Detect which cell encompasses the target text, then output its (X, Y) center coordinate. 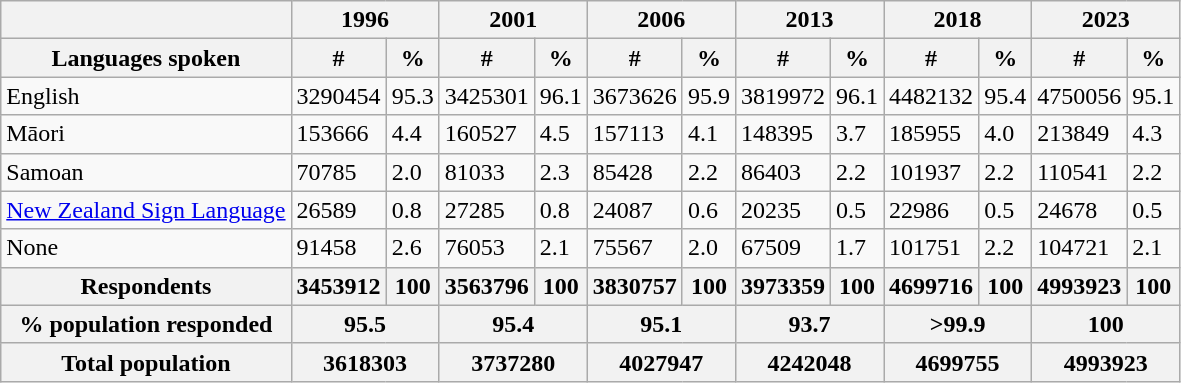
3563796 (486, 286)
Samoan (146, 172)
4.4 (412, 134)
4482132 (932, 96)
English (146, 96)
86403 (782, 172)
3973359 (782, 286)
91458 (338, 248)
4.3 (1154, 134)
2.3 (560, 172)
185955 (932, 134)
Languages spoken (146, 58)
4.5 (560, 134)
Total population (146, 362)
3819972 (782, 96)
101751 (932, 248)
New Zealand Sign Language (146, 210)
4750056 (1080, 96)
% population responded (146, 324)
213849 (1080, 134)
Māori (146, 134)
3618303 (365, 362)
22986 (932, 210)
24087 (634, 210)
4699755 (958, 362)
2013 (809, 20)
148395 (782, 134)
2023 (1106, 20)
20235 (782, 210)
3453912 (338, 286)
67509 (782, 248)
81033 (486, 172)
0.6 (708, 210)
95.9 (708, 96)
2006 (661, 20)
4699716 (932, 286)
26589 (338, 210)
85428 (634, 172)
3830757 (634, 286)
101937 (932, 172)
3673626 (634, 96)
75567 (634, 248)
4242048 (809, 362)
2.6 (412, 248)
4027947 (661, 362)
110541 (1080, 172)
1996 (365, 20)
>99.9 (958, 324)
2001 (513, 20)
4.0 (1006, 134)
95.3 (412, 96)
None (146, 248)
104721 (1080, 248)
153666 (338, 134)
3425301 (486, 96)
3290454 (338, 96)
Respondents (146, 286)
1.7 (856, 248)
95.5 (365, 324)
157113 (634, 134)
4.1 (708, 134)
160527 (486, 134)
93.7 (809, 324)
70785 (338, 172)
24678 (1080, 210)
3737280 (513, 362)
3.7 (856, 134)
2018 (958, 20)
27285 (486, 210)
76053 (486, 248)
